For the text-containing cell, return its midpoint in [x, y] coordinate format. 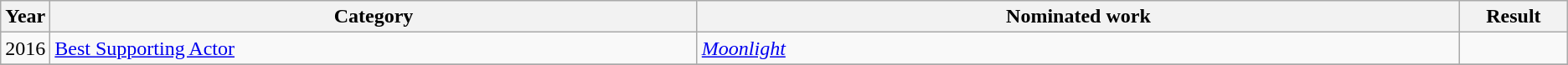
Category [374, 17]
2016 [25, 48]
Nominated work [1078, 17]
Moonlight [1078, 48]
Year [25, 17]
Result [1514, 17]
Best Supporting Actor [374, 48]
